Search for the cell housing the specified text and yield its [X, Y] center coordinate. 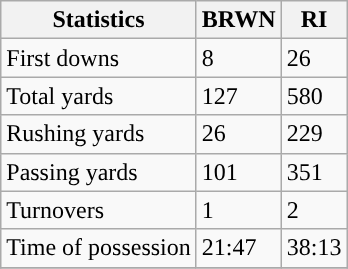
101 [238, 172]
Statistics [99, 20]
Passing yards [99, 172]
8 [238, 58]
38:13 [314, 248]
RI [314, 20]
Turnovers [99, 210]
Time of possession [99, 248]
First downs [99, 58]
Rushing yards [99, 134]
BRWN [238, 20]
1 [238, 210]
127 [238, 96]
21:47 [238, 248]
580 [314, 96]
229 [314, 134]
Total yards [99, 96]
2 [314, 210]
351 [314, 172]
